Locate the cell with the specified text and output its (x, y) center coordinate. 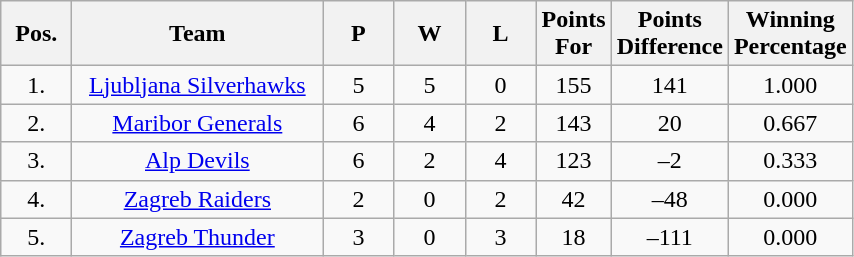
42 (574, 199)
W (430, 34)
–48 (670, 199)
141 (670, 85)
18 (574, 237)
2. (36, 123)
Zagreb Raiders (198, 199)
1.000 (790, 85)
20 (670, 123)
1. (36, 85)
Pos. (36, 34)
L (500, 34)
143 (574, 123)
5. (36, 237)
Zagreb Thunder (198, 237)
–111 (670, 237)
Ljubljana Silverhawks (198, 85)
Maribor Generals (198, 123)
Points For (574, 34)
4. (36, 199)
3. (36, 161)
Points Difference (670, 34)
Winning Percentage (790, 34)
0.333 (790, 161)
155 (574, 85)
0.667 (790, 123)
Team (198, 34)
Alp Devils (198, 161)
P (358, 34)
123 (574, 161)
–2 (670, 161)
